Locate the cell with the specified text and output its [x, y] center coordinate. 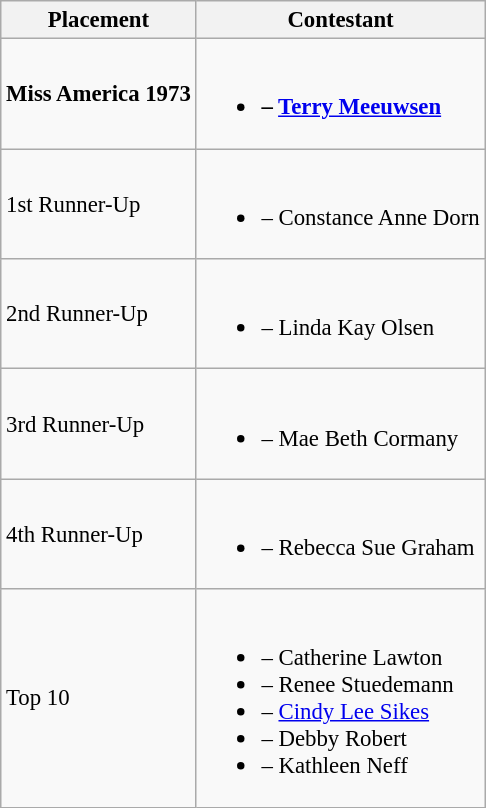
2nd Runner-Up [98, 314]
– Terry Meeuwsen [340, 94]
4th Runner-Up [98, 534]
– Catherine Lawton – Renee Stuedemann – Cindy Lee Sikes – Debby Robert – Kathleen Neff [340, 698]
– Mae Beth Cormany [340, 424]
Top 10 [98, 698]
– Constance Anne Dorn [340, 204]
Placement [98, 20]
1st Runner-Up [98, 204]
Miss America 1973 [98, 94]
Contestant [340, 20]
– Rebecca Sue Graham [340, 534]
3rd Runner-Up [98, 424]
– Linda Kay Olsen [340, 314]
